Locate the cell with the specified text and output its [X, Y] center coordinate. 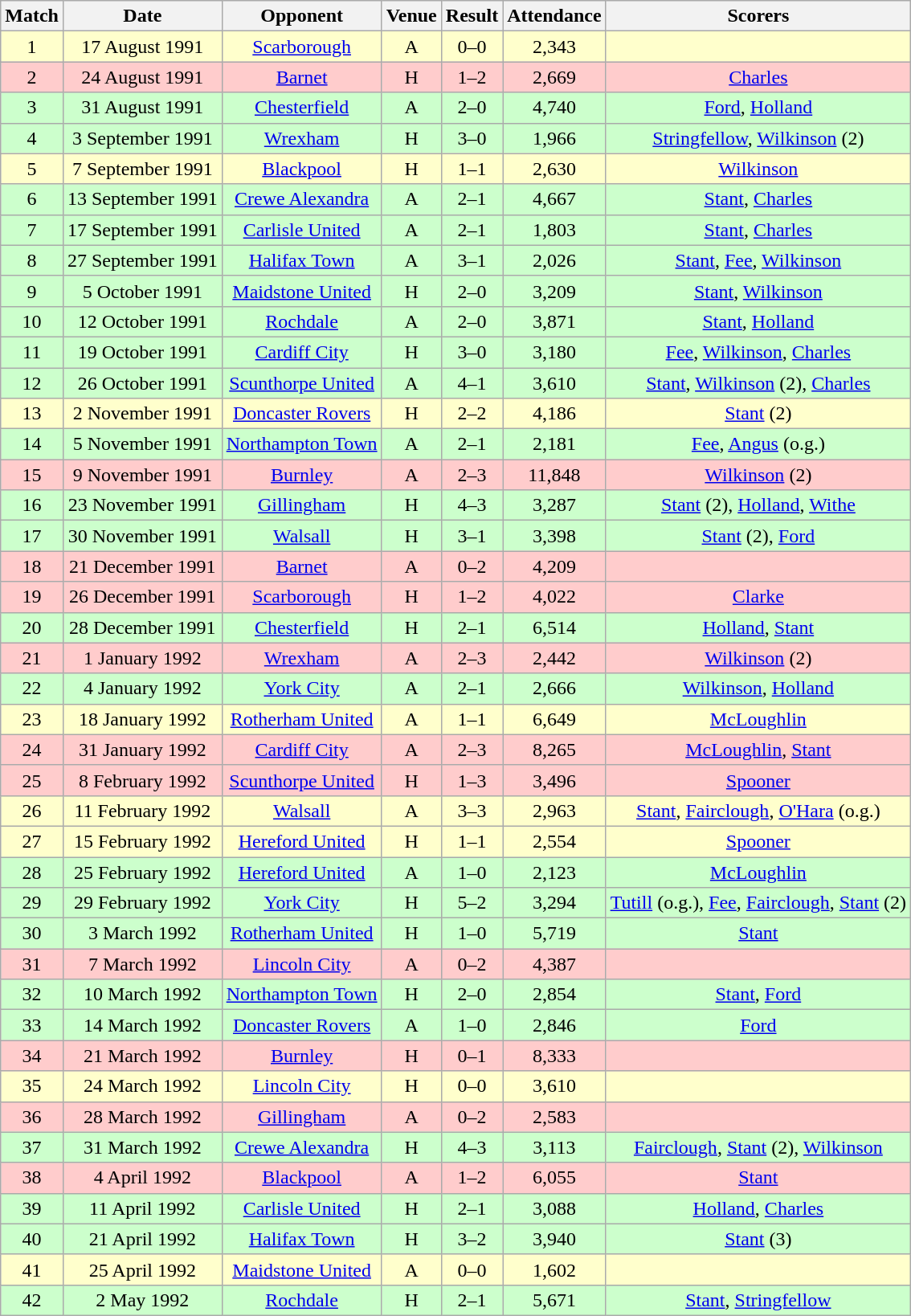
36 [32, 1117]
Fairclough, Stant (2), Wilkinson [758, 1147]
6 [32, 199]
4 January 1992 [142, 689]
2,846 [554, 1025]
10 March 1992 [142, 995]
31 August 1991 [142, 108]
7 March 1992 [142, 964]
2,554 [554, 841]
Stant, Fee, Wilkinson [758, 260]
3–3 [472, 811]
24 August 1991 [142, 77]
1 January 1992 [142, 658]
9 [32, 291]
3 September 1991 [142, 138]
30 [32, 934]
33 [32, 1025]
30 November 1991 [142, 536]
1–3 [472, 780]
3 [32, 108]
21 April 1992 [142, 1239]
Match [32, 16]
4,022 [554, 597]
2,583 [554, 1117]
17 August 1991 [142, 47]
29 [32, 903]
3,113 [554, 1147]
16 [32, 505]
11 April 1992 [142, 1208]
41 [32, 1269]
2 [32, 77]
31 March 1992 [142, 1147]
Stant (2), Holland, Withe [758, 505]
Stant, Wilkinson [758, 291]
21 December 1991 [142, 566]
7 September 1991 [142, 169]
2,963 [554, 811]
28 March 1992 [142, 1117]
12 [32, 383]
6,055 [554, 1178]
Holland, Stant [758, 627]
3 March 1992 [142, 934]
2,669 [554, 77]
15 [32, 475]
4,740 [554, 108]
3,294 [554, 903]
Holland, Charles [758, 1208]
37 [32, 1147]
19 October 1991 [142, 352]
8,265 [554, 750]
23 [32, 719]
42 [32, 1300]
2,630 [554, 169]
8,333 [554, 1056]
14 March 1992 [142, 1025]
40 [32, 1239]
Date [142, 16]
8 February 1992 [142, 780]
18 January 1992 [142, 719]
3,287 [554, 505]
8 [32, 260]
6,514 [554, 627]
2,026 [554, 260]
39 [32, 1208]
Wilkinson [758, 169]
26 October 1991 [142, 383]
5 [32, 169]
4,387 [554, 964]
4 [32, 138]
Venue [411, 16]
Stant, Ford [758, 995]
13 [32, 414]
14 [32, 444]
Stant, Stringfellow [758, 1300]
Stringfellow, Wilkinson (2) [758, 138]
0–1 [472, 1056]
5,719 [554, 934]
31 January 1992 [142, 750]
3,180 [554, 352]
11 February 1992 [142, 811]
Stant, Holland [758, 321]
35 [32, 1086]
32 [32, 995]
Scorers [758, 16]
Stant, Wilkinson (2), Charles [758, 383]
1,966 [554, 138]
25 [32, 780]
26 December 1991 [142, 597]
12 October 1991 [142, 321]
Charles [758, 77]
5 October 1991 [142, 291]
25 April 1992 [142, 1269]
26 [32, 811]
21 March 1992 [142, 1056]
Clarke [758, 597]
17 [32, 536]
Wilkinson, Holland [758, 689]
13 September 1991 [142, 199]
4 April 1992 [142, 1178]
20 [32, 627]
22 [32, 689]
3,940 [554, 1239]
2,666 [554, 689]
2 May 1992 [142, 1300]
2,442 [554, 658]
2–2 [472, 414]
23 November 1991 [142, 505]
2,123 [554, 872]
27 [32, 841]
21 [32, 658]
Fee, Wilkinson, Charles [758, 352]
18 [32, 566]
4,186 [554, 414]
24 March 1992 [142, 1086]
28 December 1991 [142, 627]
38 [32, 1178]
31 [32, 964]
Ford, Holland [758, 108]
1 [32, 47]
27 September 1991 [142, 260]
28 [32, 872]
29 February 1992 [142, 903]
15 February 1992 [142, 841]
Stant (3) [758, 1239]
25 February 1992 [142, 872]
Opponent [302, 16]
7 [32, 230]
11,848 [554, 475]
11 [32, 352]
10 [32, 321]
24 [32, 750]
2,181 [554, 444]
1,602 [554, 1269]
3,088 [554, 1208]
17 September 1991 [142, 230]
9 November 1991 [142, 475]
2,854 [554, 995]
4–1 [472, 383]
5 November 1991 [142, 444]
Result [472, 16]
3,871 [554, 321]
4,667 [554, 199]
3,496 [554, 780]
5,671 [554, 1300]
19 [32, 597]
1,803 [554, 230]
3,209 [554, 291]
2 November 1991 [142, 414]
3–2 [472, 1239]
Stant, Fairclough, O'Hara (o.g.) [758, 811]
Tutill (o.g.), Fee, Fairclough, Stant (2) [758, 903]
Stant (2), Ford [758, 536]
34 [32, 1056]
Fee, Angus (o.g.) [758, 444]
Attendance [554, 16]
Stant (2) [758, 414]
3,398 [554, 536]
5–2 [472, 903]
McLoughlin, Stant [758, 750]
4,209 [554, 566]
2,343 [554, 47]
Ford [758, 1025]
6,649 [554, 719]
